Scan for the cell matching the given text and deliver its [x, y] coordinate at center. 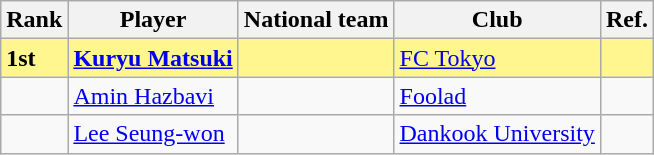
Player [153, 20]
1st [34, 58]
Ref. [626, 20]
Lee Seung-won [153, 134]
Dankook University [497, 134]
Amin Hazbavi [153, 96]
National team [316, 20]
Kuryu Matsuki [153, 58]
Foolad [497, 96]
Rank [34, 20]
Club [497, 20]
FC Tokyo [497, 58]
